Search for the cell housing the specified text and yield its [X, Y] center coordinate. 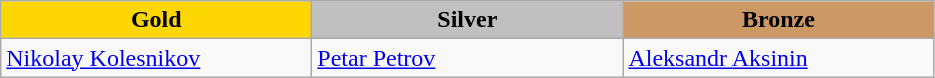
Petar Petrov [468, 58]
Gold [156, 20]
Silver [468, 20]
Aleksandr Aksinin [778, 58]
Nikolay Kolesnikov [156, 58]
Bronze [778, 20]
